Extract the (X, Y) coordinate from the center of the cell holding the provided text.  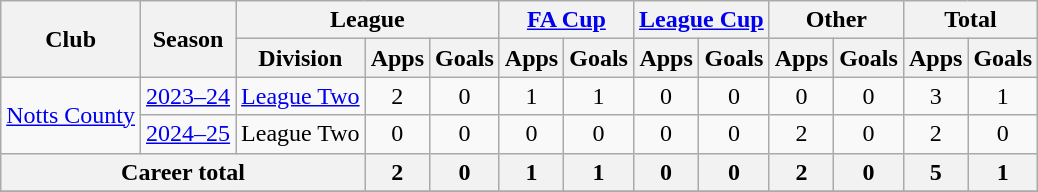
Career total (183, 172)
2024–25 (188, 134)
3 (935, 96)
League Cup (701, 20)
Division (301, 58)
League (368, 20)
Notts County (71, 115)
Club (71, 39)
Total (970, 20)
2023–24 (188, 96)
Other (836, 20)
5 (935, 172)
FA Cup (566, 20)
Season (188, 39)
